Detect which cell encompasses the target text, then output its [x, y] center coordinate. 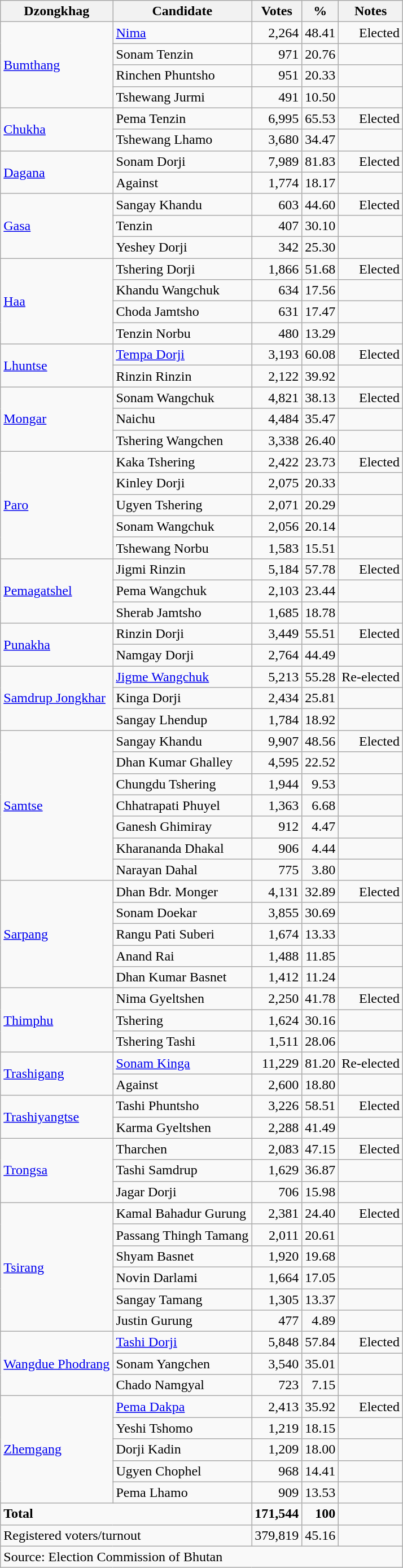
Pema Dakpa [182, 1407]
1,784 [277, 720]
Samtse [56, 805]
Tashi Dorji [182, 1342]
775 [277, 870]
100 [321, 1514]
30.16 [321, 1020]
Tshering Tashi [182, 1042]
Sonam Yangchen [182, 1364]
342 [277, 247]
7,989 [277, 161]
603 [277, 204]
2,381 [277, 1213]
2,600 [277, 1085]
Tharchen [182, 1149]
20.14 [321, 526]
4,595 [277, 763]
18.17 [321, 183]
1,624 [277, 1020]
1,511 [277, 1042]
17.05 [321, 1278]
35.01 [321, 1364]
Mongar [56, 419]
65.53 [321, 118]
3,855 [277, 913]
Chhatrapati Phuyel [182, 805]
Nima [182, 33]
634 [277, 290]
58.51 [321, 1106]
5,213 [277, 677]
18.78 [321, 612]
2,764 [277, 655]
477 [277, 1321]
Rinzin Dorji [182, 634]
Candidate [182, 11]
Trashiyangtse [56, 1117]
20.29 [321, 505]
1,209 [277, 1450]
25.81 [321, 698]
Bumthang [56, 65]
4.47 [321, 827]
Kaka Tshering [182, 462]
Dhan Bdr. Monger [182, 891]
Yeshi Tshomo [182, 1428]
2,288 [277, 1127]
2,011 [277, 1235]
Justin Gurung [182, 1321]
491 [277, 97]
Tenzin [182, 226]
24.40 [321, 1213]
55.28 [321, 677]
2,103 [277, 591]
Sonam Doekar [182, 913]
15.51 [321, 548]
4.44 [321, 848]
1,920 [277, 1256]
Shyam Basnet [182, 1256]
22.52 [321, 763]
Pema Lhamo [182, 1492]
2,083 [277, 1149]
5,848 [277, 1342]
13.29 [321, 333]
Novin Darlami [182, 1278]
1,674 [277, 934]
Tashi Samdrup [182, 1170]
Source: Election Commission of Bhutan [202, 1557]
11.24 [321, 977]
20.61 [321, 1235]
4,131 [277, 891]
41.49 [321, 1127]
% [321, 11]
Wangdue Phodrang [56, 1364]
3,540 [277, 1364]
1,664 [277, 1278]
1,488 [277, 956]
Yeshey Dorji [182, 247]
1,685 [277, 612]
1,866 [277, 269]
3,338 [277, 441]
38.13 [321, 398]
20.76 [321, 54]
17.56 [321, 290]
Kharananda Dhakal [182, 848]
Sonam Tenzin [182, 54]
30.10 [321, 226]
17.47 [321, 312]
19.68 [321, 1256]
3,449 [277, 634]
Zhemgang [56, 1450]
23.73 [321, 462]
18.80 [321, 1085]
Naichu [182, 419]
7.15 [321, 1385]
Karma Gyeltshen [182, 1127]
407 [277, 226]
Ugyen Chophel [182, 1471]
Lhuntse [56, 365]
35.92 [321, 1407]
Dagana [56, 172]
1,363 [277, 805]
2,056 [277, 526]
Tshering [182, 1020]
2,434 [277, 698]
Gasa [56, 226]
Paro [56, 505]
723 [277, 1385]
81.83 [321, 161]
36.87 [321, 1170]
171,544 [277, 1514]
44.60 [321, 204]
Dhan Kumar Ghalley [182, 763]
1,305 [277, 1299]
1,412 [277, 977]
971 [277, 54]
Tshewang Norbu [182, 548]
Haa [56, 301]
32.89 [321, 891]
Sangay Lhendup [182, 720]
2,422 [277, 462]
81.20 [321, 1063]
Namgay Dorji [182, 655]
34.47 [321, 140]
Rinzin Rinzin [182, 376]
3,680 [277, 140]
2,250 [277, 999]
44.49 [321, 655]
2,264 [277, 33]
Anand Rai [182, 956]
28.06 [321, 1042]
6,995 [277, 118]
Pema Tenzin [182, 118]
18.15 [321, 1428]
2,075 [277, 483]
Tshering Wangchen [182, 441]
55.51 [321, 634]
47.15 [321, 1149]
Sonam Kinga [182, 1063]
Tempa Dorji [182, 355]
Chungdu Tshering [182, 784]
Kinley Dorji [182, 483]
48.56 [321, 741]
Votes [277, 11]
57.78 [321, 569]
Kinga Dorji [182, 698]
Sangay Tamang [182, 1299]
Tenzin Norbu [182, 333]
Narayan Dahal [182, 870]
951 [277, 76]
Punakha [56, 645]
14.41 [321, 1471]
2,413 [277, 1407]
18.92 [321, 720]
Chado Namgyal [182, 1385]
39.92 [321, 376]
Dorji Kadin [182, 1450]
26.40 [321, 441]
Nima Gyeltshen [182, 999]
4,821 [277, 398]
Ganesh Ghimiray [182, 827]
1,219 [277, 1428]
3,226 [277, 1106]
48.41 [321, 33]
4.89 [321, 1321]
968 [277, 1471]
Dzongkhag [56, 11]
Pema Wangchuk [182, 591]
30.69 [321, 913]
57.84 [321, 1342]
60.08 [321, 355]
13.33 [321, 934]
Sarpang [56, 934]
10.50 [321, 97]
41.78 [321, 999]
Chukha [56, 129]
909 [277, 1492]
Tshewang Jurmi [182, 97]
Sonam Dorji [182, 161]
Jigmi Rinzin [182, 569]
51.68 [321, 269]
18.00 [321, 1450]
45.16 [321, 1535]
Tshewang Lhamo [182, 140]
Rangu Pati Suberi [182, 934]
15.98 [321, 1192]
912 [277, 827]
Dhan Kumar Basnet [182, 977]
Kamal Bahadur Gurung [182, 1213]
3.80 [321, 870]
480 [277, 333]
Registered voters/turnout [126, 1535]
Rinchen Phuntsho [182, 76]
Tshering Dorji [182, 269]
906 [277, 848]
1,774 [277, 183]
2,122 [277, 376]
Trongsa [56, 1170]
25.30 [321, 247]
Tashi Phuntsho [182, 1106]
Jigme Wangchuk [182, 677]
13.37 [321, 1299]
631 [277, 312]
2,071 [277, 505]
9.53 [321, 784]
706 [277, 1192]
6.68 [321, 805]
11,229 [277, 1063]
Ugyen Tshering [182, 505]
Trashigang [56, 1074]
1,944 [277, 784]
9,907 [277, 741]
11.85 [321, 956]
Samdrup Jongkhar [56, 698]
Pemagatshel [56, 591]
Sherab Jamtsho [182, 612]
Choda Jamtsho [182, 312]
Thimphu [56, 1020]
Notes [371, 11]
4,484 [277, 419]
1,629 [277, 1170]
13.53 [321, 1492]
Tsirang [56, 1267]
Total [126, 1514]
23.44 [321, 591]
35.47 [321, 419]
379,819 [277, 1535]
Jagar Dorji [182, 1192]
Passang Thingh Tamang [182, 1235]
Khandu Wangchuk [182, 290]
1,583 [277, 548]
3,193 [277, 355]
5,184 [277, 569]
